Search for the cell housing the specified text and yield its [x, y] center coordinate. 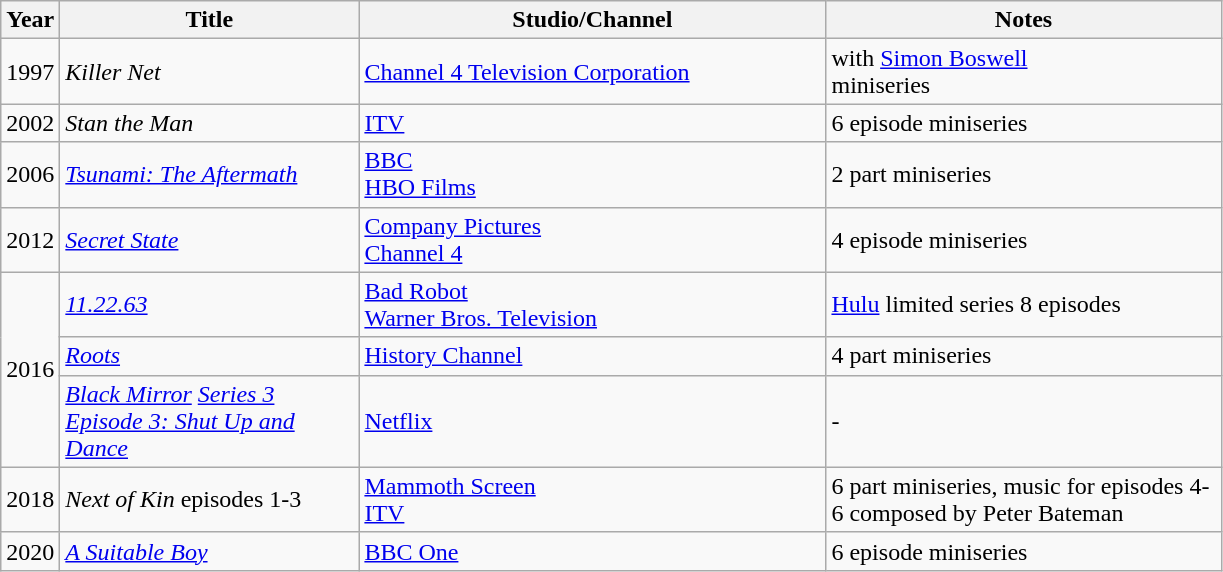
with Simon Boswellminiseries [1024, 72]
Studio/Channel [592, 20]
2002 [30, 123]
Roots [210, 356]
4 part miniseries [1024, 356]
2020 [30, 551]
Black Mirror Series 3 Episode 3: Shut Up and Dance [210, 421]
- [1024, 421]
Secret State [210, 240]
Company PicturesChannel 4 [592, 240]
1997 [30, 72]
BBC One [592, 551]
Notes [1024, 20]
BBCHBO Films [592, 174]
2006 [30, 174]
Next of Kin episodes 1-3 [210, 500]
2012 [30, 240]
History Channel [592, 356]
2 part miniseries [1024, 174]
Tsunami: The Aftermath [210, 174]
Stan the Man [210, 123]
A Suitable Boy [210, 551]
Channel 4 Television Corporation [592, 72]
4 episode miniseries [1024, 240]
Netflix [592, 421]
Mammoth ScreenITV [592, 500]
Bad RobotWarner Bros. Television [592, 304]
Year [30, 20]
6 part miniseries, music for episodes 4-6 composed by Peter Bateman [1024, 500]
ITV [592, 123]
Killer Net [210, 72]
2018 [30, 500]
Title [210, 20]
2016 [30, 370]
11.22.63 [210, 304]
Hulu limited series 8 episodes [1024, 304]
